Scan for the cell matching the given text and deliver its [X, Y] coordinate at center. 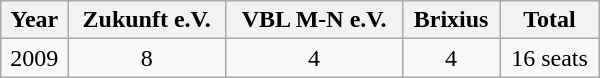
VBL M-N e.V. [314, 20]
Zukunft e.V. [147, 20]
16 seats [550, 58]
Brixius [450, 20]
Total [550, 20]
8 [147, 58]
2009 [34, 58]
Year [34, 20]
